Search for the cell housing the specified text and yield its [X, Y] center coordinate. 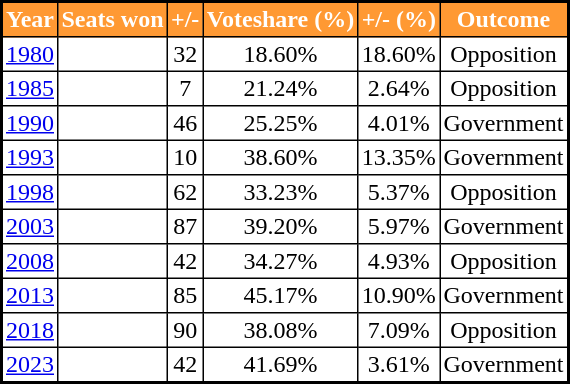
33.23% [280, 192]
+/- [185, 20]
3.61% [399, 364]
7 [185, 88]
38.08% [280, 330]
10 [185, 157]
1993 [30, 157]
4.93% [399, 261]
Voteshare (%) [280, 20]
25.25% [280, 123]
2023 [30, 364]
46 [185, 123]
21.24% [280, 88]
2008 [30, 261]
34.27% [280, 261]
1990 [30, 123]
90 [185, 330]
Year [30, 20]
38.60% [280, 157]
4.01% [399, 123]
2.64% [399, 88]
1980 [30, 54]
10.90% [399, 295]
2018 [30, 330]
45.17% [280, 295]
2013 [30, 295]
87 [185, 226]
41.69% [280, 364]
32 [185, 54]
7.09% [399, 330]
5.97% [399, 226]
13.35% [399, 157]
1998 [30, 192]
5.37% [399, 192]
1985 [30, 88]
2003 [30, 226]
+/- (%) [399, 20]
Seats won [113, 20]
85 [185, 295]
62 [185, 192]
39.20% [280, 226]
Outcome [504, 20]
